Scan for the cell matching the given text and deliver its (x, y) coordinate at center. 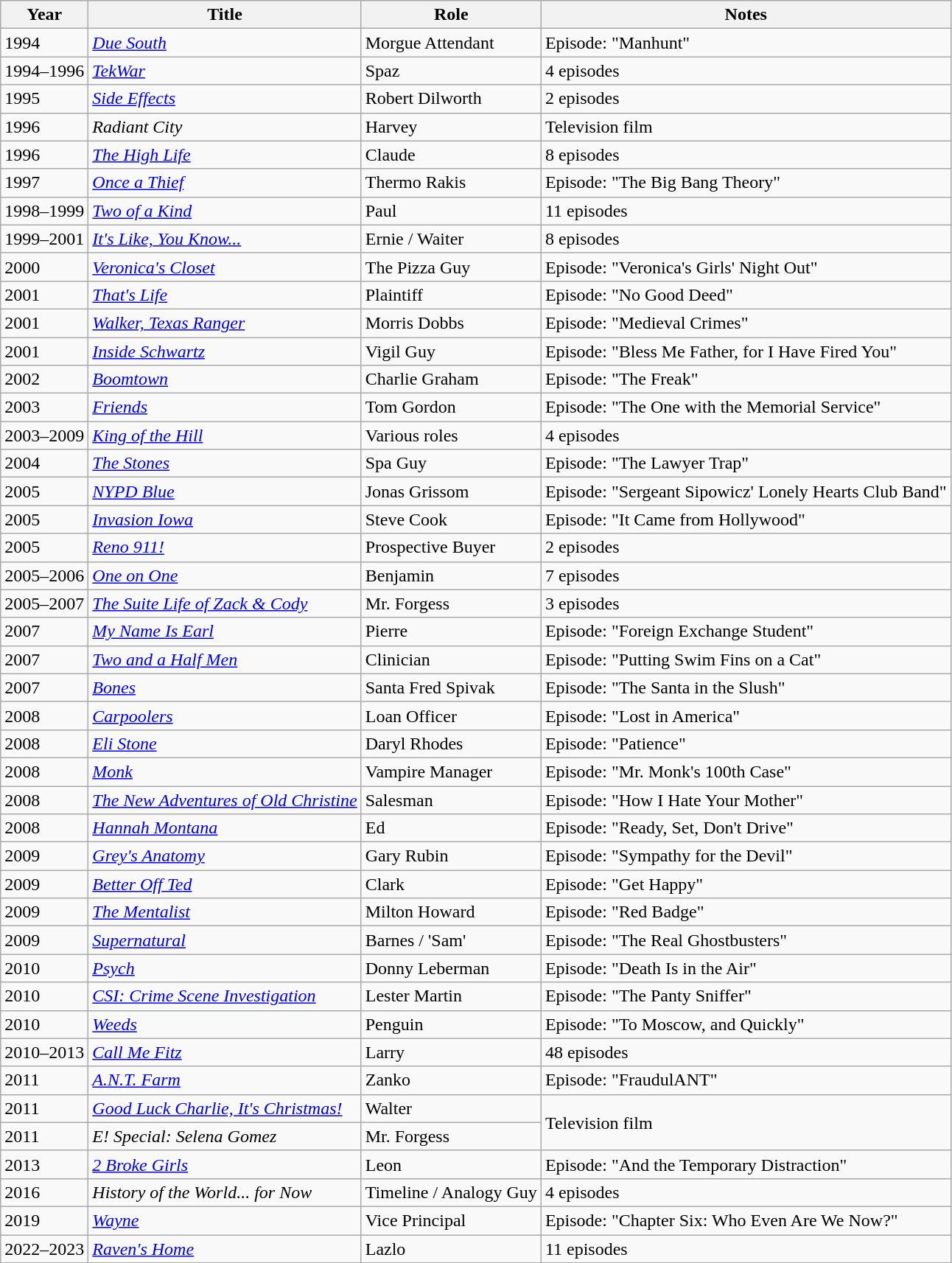
Once a Thief (225, 183)
Walter (451, 1108)
Two and a Half Men (225, 660)
King of the Hill (225, 435)
1995 (44, 99)
Gary Rubin (451, 856)
Donny Leberman (451, 968)
Episode: "No Good Deed" (746, 295)
Inside Schwartz (225, 351)
The Suite Life of Zack & Cody (225, 603)
Spaz (451, 71)
The Stones (225, 463)
Thermo Rakis (451, 183)
2022–2023 (44, 1249)
Episode: "Foreign Exchange Student" (746, 631)
Two of a Kind (225, 211)
2004 (44, 463)
Episode: "The Panty Sniffer" (746, 996)
48 episodes (746, 1052)
Milton Howard (451, 912)
2013 (44, 1164)
2003–2009 (44, 435)
Episode: "Veronica's Girls' Night Out" (746, 267)
The High Life (225, 155)
Prospective Buyer (451, 547)
CSI: Crime Scene Investigation (225, 996)
2005–2006 (44, 575)
Role (451, 15)
2 Broke Girls (225, 1164)
Morgue Attendant (451, 43)
2005–2007 (44, 603)
Friends (225, 407)
Episode: "Medieval Crimes" (746, 323)
Episode: "Lost in America" (746, 716)
Penguin (451, 1024)
Zanko (451, 1080)
Monk (225, 772)
The New Adventures of Old Christine (225, 800)
2019 (44, 1220)
Barnes / 'Sam' (451, 940)
2016 (44, 1192)
2000 (44, 267)
1998–1999 (44, 211)
Charlie Graham (451, 379)
Eli Stone (225, 744)
History of the World... for Now (225, 1192)
The Pizza Guy (451, 267)
Walker, Texas Ranger (225, 323)
Harvey (451, 127)
Benjamin (451, 575)
Episode: "Bless Me Father, for I Have Fired You" (746, 351)
Pierre (451, 631)
One on One (225, 575)
2010–2013 (44, 1052)
2002 (44, 379)
Lester Martin (451, 996)
Salesman (451, 800)
Jonas Grissom (451, 491)
Santa Fred Spivak (451, 688)
TekWar (225, 71)
Better Off Ted (225, 884)
Year (44, 15)
Call Me Fitz (225, 1052)
Carpoolers (225, 716)
Claude (451, 155)
My Name Is Earl (225, 631)
Episode: "Manhunt" (746, 43)
Episode: "The Santa in the Slush" (746, 688)
Loan Officer (451, 716)
Hannah Montana (225, 828)
Steve Cook (451, 519)
Ed (451, 828)
Episode: "Mr. Monk's 100th Case" (746, 772)
Episode: "It Came from Hollywood" (746, 519)
Morris Dobbs (451, 323)
Episode: "The Lawyer Trap" (746, 463)
Raven's Home (225, 1249)
Episode: "Putting Swim Fins on a Cat" (746, 660)
Episode: "How I Hate Your Mother" (746, 800)
Various roles (451, 435)
Weeds (225, 1024)
Episode: "Sergeant Sipowicz' Lonely Hearts Club Band" (746, 491)
Veronica's Closet (225, 267)
Vice Principal (451, 1220)
Due South (225, 43)
Boomtown (225, 379)
Episode: "Get Happy" (746, 884)
Clinician (451, 660)
Supernatural (225, 940)
Episode: "The Real Ghostbusters" (746, 940)
Spa Guy (451, 463)
Title (225, 15)
Invasion Iowa (225, 519)
A.N.T. Farm (225, 1080)
Psych (225, 968)
Episode: "Chapter Six: Who Even Are We Now?" (746, 1220)
Reno 911! (225, 547)
Radiant City (225, 127)
Robert Dilworth (451, 99)
The Mentalist (225, 912)
Clark (451, 884)
Episode: "Patience" (746, 744)
Ernie / Waiter (451, 239)
Timeline / Analogy Guy (451, 1192)
Episode: "To Moscow, and Quickly" (746, 1024)
Episode: "FraudulANT" (746, 1080)
It's Like, You Know... (225, 239)
Episode: "Death Is in the Air" (746, 968)
That's Life (225, 295)
Tom Gordon (451, 407)
1994–1996 (44, 71)
Daryl Rhodes (451, 744)
Good Luck Charlie, It's Christmas! (225, 1108)
NYPD Blue (225, 491)
Notes (746, 15)
3 episodes (746, 603)
1999–2001 (44, 239)
Episode: "The One with the Memorial Service" (746, 407)
1994 (44, 43)
Bones (225, 688)
7 episodes (746, 575)
Episode: "Ready, Set, Don't Drive" (746, 828)
Episode: "And the Temporary Distraction" (746, 1164)
Lazlo (451, 1249)
Vigil Guy (451, 351)
Vampire Manager (451, 772)
Wayne (225, 1220)
Episode: "The Big Bang Theory" (746, 183)
Episode: "Sympathy for the Devil" (746, 856)
Larry (451, 1052)
E! Special: Selena Gomez (225, 1136)
1997 (44, 183)
2003 (44, 407)
Paul (451, 211)
Episode: "The Freak" (746, 379)
Episode: "Red Badge" (746, 912)
Grey's Anatomy (225, 856)
Side Effects (225, 99)
Leon (451, 1164)
Plaintiff (451, 295)
